Locate the cell with the specified text and output its [x, y] center coordinate. 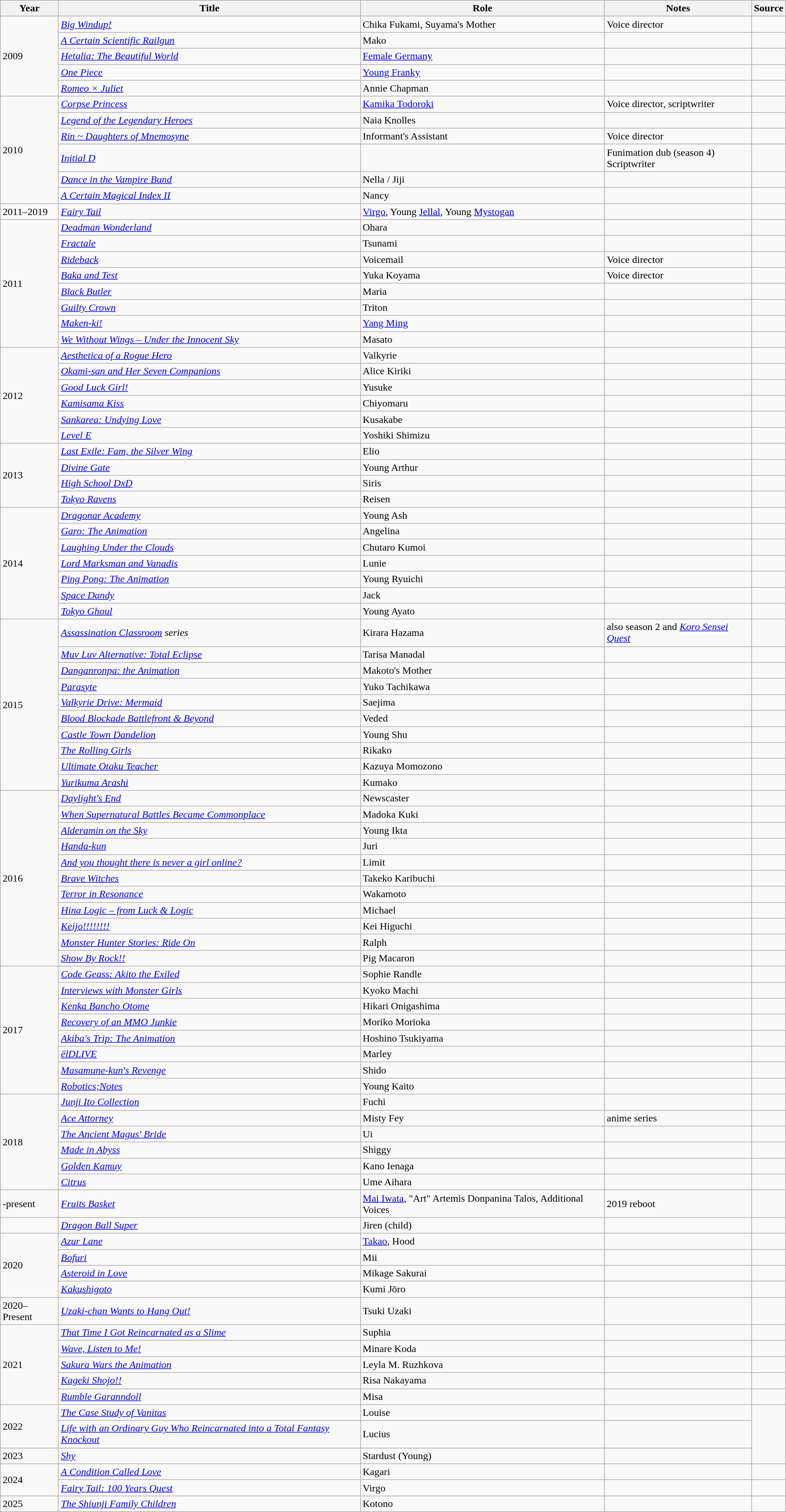
2019 reboot [678, 1204]
That Time I Got Reincarnated as a Slime [209, 1333]
2022 [29, 1426]
Year [29, 8]
Muv Luv Alternative: Total Eclipse [209, 654]
Yusuke [482, 387]
Garo: The Animation [209, 531]
2014 [29, 563]
2021 [29, 1365]
Tokyo Ravens [209, 499]
The Rolling Girls [209, 751]
2018 [29, 1142]
Young Shu [482, 735]
Mikage Sakurai [482, 1273]
Kusakabe [482, 419]
Space Dandy [209, 595]
Young Arthur [482, 467]
2020–Present [29, 1311]
Young Franky [482, 72]
Kyoko Machi [482, 990]
ēlDLIVE [209, 1054]
Code Geass: Akito the Exiled [209, 974]
Show By Rock!! [209, 958]
2010 [29, 150]
Golden Kamuy [209, 1166]
Shido [482, 1070]
The Ancient Magus' Bride [209, 1134]
A Certain Magical Index II [209, 195]
Initial D [209, 158]
Nancy [482, 195]
Young Ash [482, 515]
Funimation dub (season 4)Scriptwriter [678, 158]
Rin ~ Daughters of Mnemosyne [209, 136]
Kei Higuchi [482, 926]
Leyla M. Ruzhkova [482, 1365]
Good Luck Girl! [209, 387]
Source [768, 8]
Wave, Listen to Me! [209, 1349]
Suphia [482, 1333]
Recovery of an MMO Junkie [209, 1022]
Maria [482, 291]
2011–2019 [29, 211]
Kakushigoto [209, 1289]
Young Ryuichi [482, 579]
Shiggy [482, 1150]
One Piece [209, 72]
Title [209, 8]
Daylight's End [209, 798]
Bofuri [209, 1257]
Young Kaito [482, 1086]
Masato [482, 339]
Virgo [482, 1488]
Takao, Hood [482, 1241]
Alice Kiriki [482, 371]
Ace Attorney [209, 1118]
Fairy Tail: 100 Years Quest [209, 1488]
Misty Fey [482, 1118]
Okami-san and Her Seven Companions [209, 371]
Ui [482, 1134]
Virgo, Young Jellal, Young Mystogan [482, 211]
Triton [482, 307]
Guilty Crown [209, 307]
Pig Macaron [482, 958]
Nella / Jiji [482, 179]
Moriko Morioka [482, 1022]
Keijo!!!!!!!! [209, 926]
High School DxD [209, 483]
Louise [482, 1412]
Lord Marksman and Vanadis [209, 563]
Sakura Wars the Animation [209, 1365]
Young Ikta [482, 830]
Ohara [482, 228]
2023 [29, 1456]
Elio [482, 451]
A Certain Scientific Railgun [209, 40]
Romeo × Juliet [209, 88]
Hetalia: The Beautiful World [209, 56]
Parasyte [209, 686]
also season 2 and Koro Sensei Quest [678, 633]
Veded [482, 718]
Kamika Todoroki [482, 104]
Interviews with Monster Girls [209, 990]
Level E [209, 435]
Rikako [482, 751]
Monster Hunter Stories: Ride On [209, 942]
Dance in the Vampire Bund [209, 179]
Hikari Onigashima [482, 1006]
Handa-kun [209, 846]
A Condition Called Love [209, 1472]
Chiyomaru [482, 403]
Fairy Tail [209, 211]
2017 [29, 1030]
Dragonar Academy [209, 515]
Kazuya Momozono [482, 766]
Mii [482, 1257]
Jack [482, 595]
Sophie Randle [482, 974]
Siris [482, 483]
Kumako [482, 782]
Michael [482, 910]
Role [482, 8]
Kumi Jōro [482, 1289]
2011 [29, 283]
Deadman Wonderland [209, 228]
Lunie [482, 563]
Female Germany [482, 56]
Maken-ki! [209, 323]
And you thought there is never a girl online? [209, 862]
Dragon Ball Super [209, 1225]
Yurikuma Arashi [209, 782]
Informant's Assistant [482, 136]
Yuka Koyama [482, 276]
Valkyrie Drive: Mermaid [209, 702]
Yoshiki Shimizu [482, 435]
Makoto's Mother [482, 670]
-present [29, 1204]
2015 [29, 705]
Young Ayato [482, 611]
Citrus [209, 1182]
The Shiunji Family Children [209, 1504]
Angelina [482, 531]
Tokyo Ghoul [209, 611]
Divine Gate [209, 467]
Last Exile: Fam, the Silver Wing [209, 451]
2025 [29, 1504]
Stardust (Young) [482, 1456]
Kotono [482, 1504]
Kageki Shojo!! [209, 1381]
Mako [482, 40]
Annie Chapman [482, 88]
Kagari [482, 1472]
Misa [482, 1396]
Corpse Princess [209, 104]
Ping Pong: The Animation [209, 579]
Sankarea: Undying Love [209, 419]
Big Windup! [209, 24]
Castle Town Dandelion [209, 735]
Kenka Bancho Otome [209, 1006]
Juri [482, 846]
Yang Ming [482, 323]
Madoka Kuki [482, 814]
Azur Lane [209, 1241]
Assassination Classroom series [209, 633]
The Case Study of Vanitas [209, 1412]
Junji Ito Collection [209, 1102]
Uzaki-chan Wants to Hang Out! [209, 1311]
Fractale [209, 244]
2020 [29, 1265]
Lucius [482, 1434]
Rumble Garanndoll [209, 1396]
When Supernatural Battles Became Commonplace [209, 814]
Fruits Basket [209, 1204]
Fuchi [482, 1102]
Risa Nakayama [482, 1381]
Chika Fukami, Suyama's Mother [482, 24]
Voicemail [482, 260]
Ume Aihara [482, 1182]
2024 [29, 1480]
Masamune-kun's Revenge [209, 1070]
Hoshino Tsukiyama [482, 1038]
Marley [482, 1054]
Blood Blockade Battlefront & Beyond [209, 718]
Chutaro Kumoi [482, 547]
Rideback [209, 260]
Tarisa Manadal [482, 654]
Kamisama Kiss [209, 403]
Jiren (child) [482, 1225]
Ultimate Otaku Teacher [209, 766]
Limit [482, 862]
Terror in Resonance [209, 894]
Aesthetica of a Rogue Hero [209, 355]
2012 [29, 395]
Yuko Tachikawa [482, 686]
Hina Logic – from Luck & Logic [209, 910]
Robotics;Notes [209, 1086]
Kano Ienaga [482, 1166]
Legend of the Legendary Heroes [209, 120]
2016 [29, 879]
Saejima [482, 702]
Kirara Hazama [482, 633]
Tsunami [482, 244]
Takeko Karibuchi [482, 878]
Tsuki Uzaki [482, 1311]
Life with an Ordinary Guy Who Reincarnated into a Total Fantasy Knockout [209, 1434]
Laughing Under the Clouds [209, 547]
Alderamin on the Sky [209, 830]
Ralph [482, 942]
Asteroid in Love [209, 1273]
Brave Witches [209, 878]
Shy [209, 1456]
anime series [678, 1118]
Danganronpa: the Animation [209, 670]
Valkyrie [482, 355]
Mai Iwata, "Art" Artemis Donpanina Talos, Additional Voices [482, 1204]
Voice director, scriptwriter [678, 104]
Baka and Test [209, 276]
Minare Koda [482, 1349]
Reisen [482, 499]
2013 [29, 475]
Akiba's Trip: The Animation [209, 1038]
Made in Abyss [209, 1150]
Wakamoto [482, 894]
We Without Wings – Under the Innocent Sky [209, 339]
Black Butler [209, 291]
Notes [678, 8]
Naia Knolles [482, 120]
Newscaster [482, 798]
2009 [29, 56]
